Scan for the cell matching the given text and deliver its [x, y] coordinate at center. 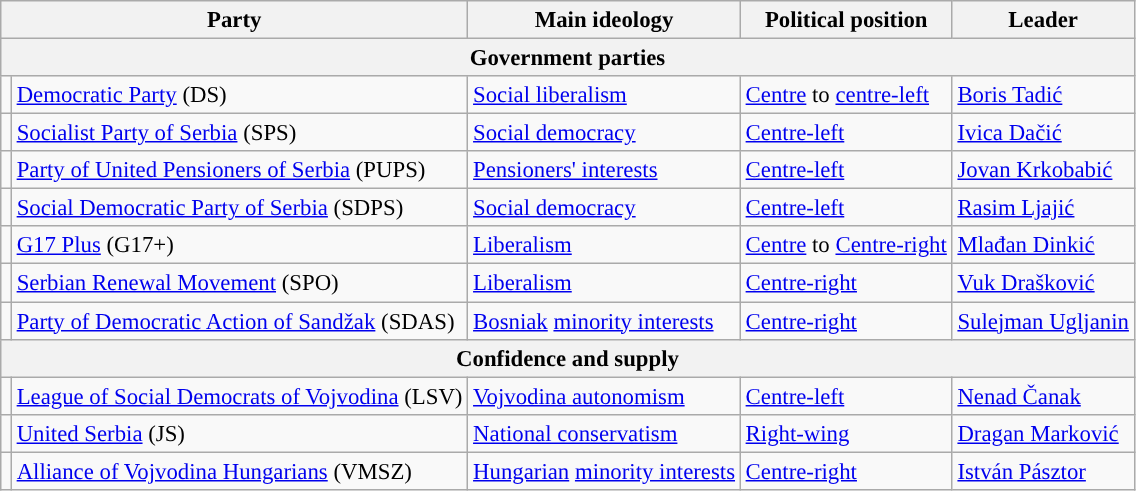
Boris Tadić [1043, 95]
Bosniak minority interests [604, 321]
Alliance of Vojvodina Hungarians (VMSZ) [239, 471]
Nenad Čanak [1043, 396]
Ivica Dačić [1043, 133]
Political position [846, 20]
Main ideology [604, 20]
Rasim Ljajić [1043, 208]
Vuk Drašković [1043, 283]
Right-wing [846, 433]
Social Democratic Party of Serbia (SDPS) [239, 208]
Sulejman Ugljanin [1043, 321]
Government parties [568, 58]
National conservatism [604, 433]
Hungarian minority interests [604, 471]
Party [234, 20]
Party of Democratic Action of Sandžak (SDAS) [239, 321]
Mlađan Dinkić [1043, 245]
Centre to centre-left [846, 95]
Pensioners' interests [604, 170]
István Pásztor [1043, 471]
League of Social Democrats of Vojvodina (LSV) [239, 396]
Party of United Pensioners of Serbia (PUPS) [239, 170]
Centre to Centre-right [846, 245]
Social liberalism [604, 95]
United Serbia (JS) [239, 433]
G17 Plus (G17+) [239, 245]
Confidence and supply [568, 358]
Jovan Krkobabić [1043, 170]
Democratic Party (DS) [239, 95]
Socialist Party of Serbia (SPS) [239, 133]
Dragan Marković [1043, 433]
Vojvodina autonomism [604, 396]
Leader [1043, 20]
Serbian Renewal Movement (SPO) [239, 283]
